Determine the (x, y) coordinate at the center of the cell enclosing the given text.  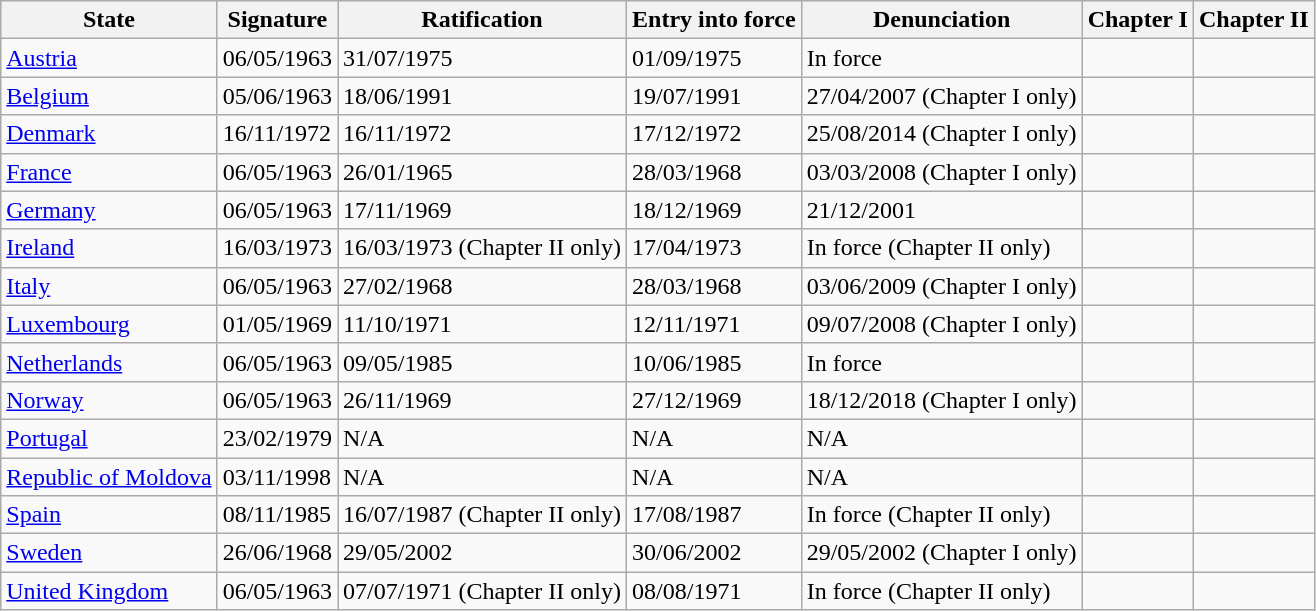
Republic of Moldova (109, 477)
16/07/1987 (Chapter II only) (482, 515)
03/03/2008 (Chapter I only) (942, 172)
19/07/1991 (714, 96)
Ratification (482, 20)
03/11/1998 (277, 477)
27/04/2007 (Chapter I only) (942, 96)
France (109, 172)
Signature (277, 20)
27/12/1969 (714, 400)
Belgium (109, 96)
Luxembourg (109, 324)
10/06/1985 (714, 362)
26/11/1969 (482, 400)
Chapter I (1138, 20)
21/12/2001 (942, 210)
Spain (109, 515)
07/07/1971 (Chapter II only) (482, 591)
Chapter II (1254, 20)
05/06/1963 (277, 96)
17/08/1987 (714, 515)
Ireland (109, 248)
30/06/2002 (714, 553)
29/05/2002 (Chapter I only) (942, 553)
25/08/2014 (Chapter I only) (942, 134)
23/02/1979 (277, 438)
Netherlands (109, 362)
State (109, 20)
12/11/1971 (714, 324)
03/06/2009 (Chapter I only) (942, 286)
Sweden (109, 553)
18/12/1969 (714, 210)
29/05/2002 (482, 553)
Italy (109, 286)
17/11/1969 (482, 210)
01/09/1975 (714, 58)
31/07/1975 (482, 58)
Norway (109, 400)
27/02/1968 (482, 286)
09/07/2008 (Chapter I only) (942, 324)
26/06/1968 (277, 553)
18/12/2018 (Chapter I only) (942, 400)
United Kingdom (109, 591)
16/03/1973 (Chapter II only) (482, 248)
08/08/1971 (714, 591)
09/05/1985 (482, 362)
17/12/1972 (714, 134)
17/04/1973 (714, 248)
Austria (109, 58)
Germany (109, 210)
16/03/1973 (277, 248)
01/05/1969 (277, 324)
08/11/1985 (277, 515)
Portugal (109, 438)
Denmark (109, 134)
26/01/1965 (482, 172)
11/10/1971 (482, 324)
18/06/1991 (482, 96)
Entry into force (714, 20)
Denunciation (942, 20)
